Return the [X, Y] coordinate for the center point of the cell that contains the specified text.  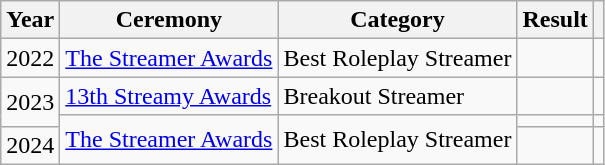
2023 [30, 102]
Ceremony [169, 20]
13th Streamy Awards [169, 96]
2022 [30, 58]
Year [30, 20]
2024 [30, 145]
Result [555, 20]
Category [398, 20]
Breakout Streamer [398, 96]
